Identify which cell holds the provided text, then report its (X, Y) central coordinate. 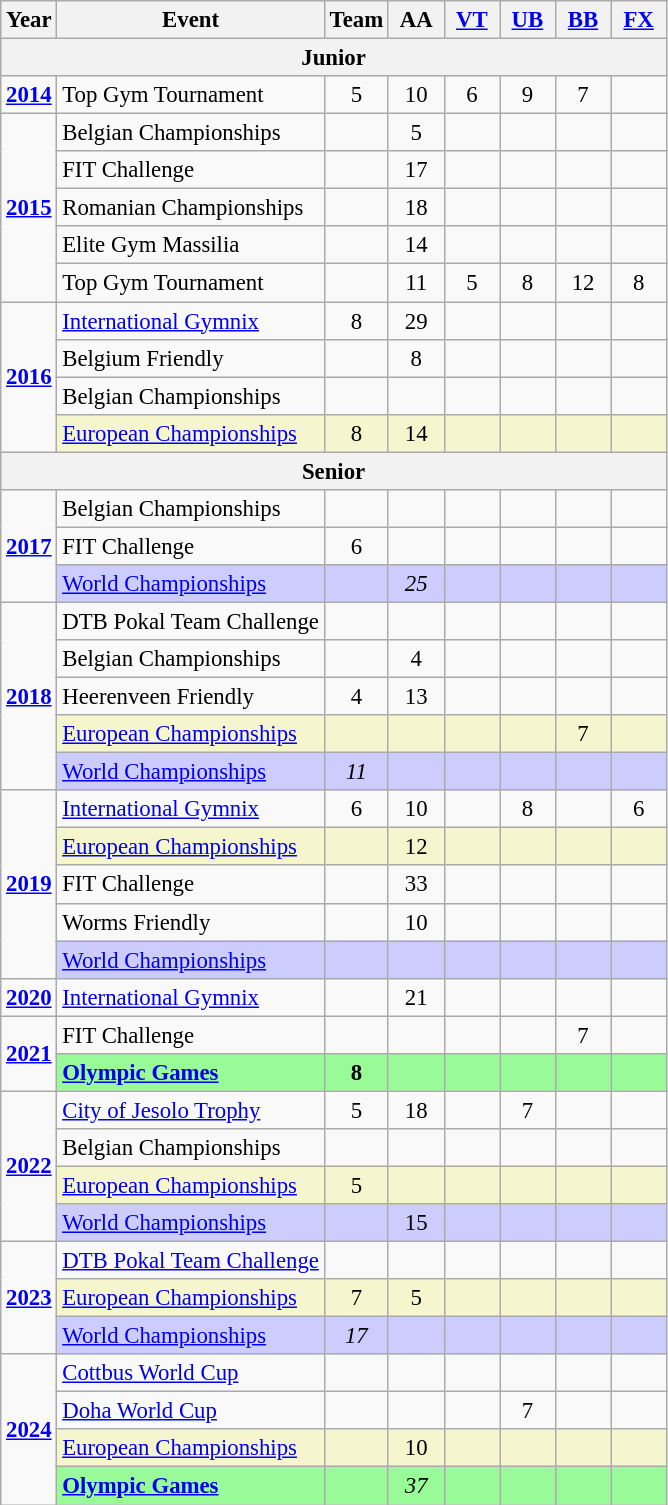
9 (528, 95)
21 (416, 997)
2020 (29, 997)
Event (190, 20)
UB (528, 20)
25 (416, 584)
2018 (29, 696)
2021 (29, 1054)
2023 (29, 1298)
37 (416, 1486)
Elite Gym Massilia (190, 245)
Belgium Friendly (190, 358)
VT (472, 20)
33 (416, 885)
FX (639, 20)
13 (416, 697)
Cottbus World Cup (190, 1373)
Worms Friendly (190, 922)
Romanian Championships (190, 208)
Team (356, 20)
2014 (29, 95)
15 (416, 1223)
2017 (29, 546)
City of Jesolo Trophy (190, 1110)
2019 (29, 884)
Doha World Cup (190, 1411)
BB (583, 20)
Junior (334, 58)
2016 (29, 377)
2024 (29, 1429)
2022 (29, 1166)
2015 (29, 208)
Senior (334, 471)
29 (416, 321)
AA (416, 20)
Heerenveen Friendly (190, 697)
Year (29, 20)
